Scan for the cell matching the given text and deliver its (x, y) coordinate at center. 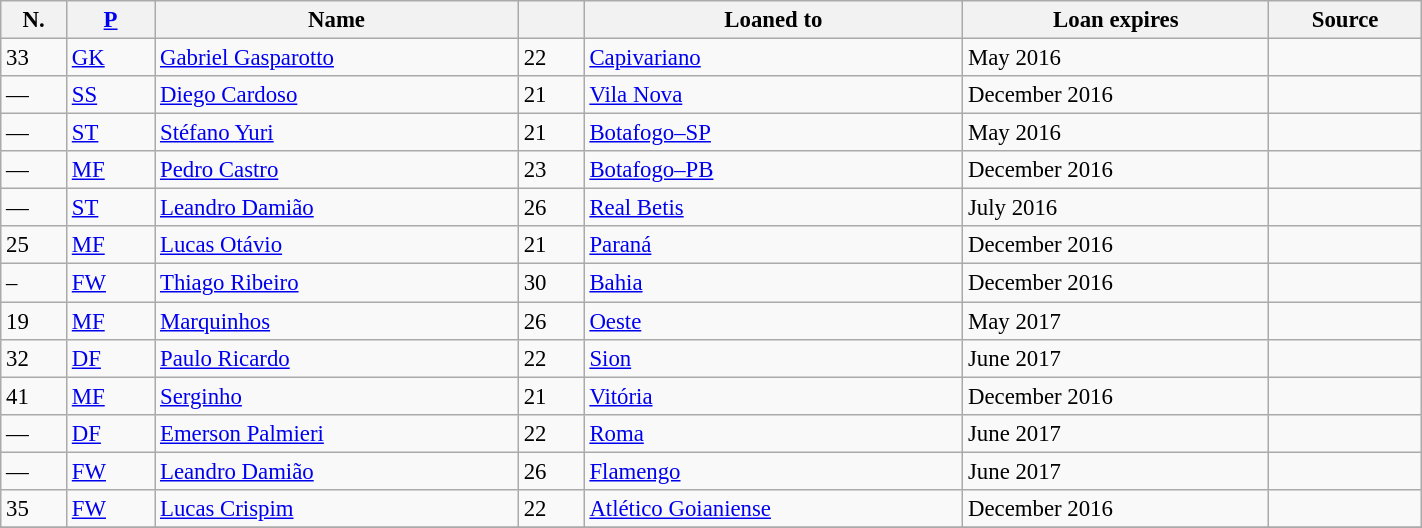
Sion (774, 358)
35 (34, 509)
Loaned to (774, 20)
30 (551, 283)
Paulo Ricardo (337, 358)
SS (110, 95)
Marquinhos (337, 321)
Emerson Palmieri (337, 433)
Source (1345, 20)
Real Betis (774, 208)
P (110, 20)
Botafogo–SP (774, 133)
Atlético Goianiense (774, 509)
41 (34, 396)
Vila Nova (774, 95)
Serginho (337, 396)
Oeste (774, 321)
Paraná (774, 245)
N. (34, 20)
33 (34, 58)
Name (337, 20)
July 2016 (1116, 208)
May 2017 (1116, 321)
Lucas Otávio (337, 245)
Vitória (774, 396)
19 (34, 321)
25 (34, 245)
Pedro Castro (337, 170)
Bahia (774, 283)
GK (110, 58)
Gabriel Gasparotto (337, 58)
Flamengo (774, 471)
Thiago Ribeiro (337, 283)
Loan expires (1116, 20)
– (34, 283)
23 (551, 170)
32 (34, 358)
Diego Cardoso (337, 95)
Capivariano (774, 58)
Roma (774, 433)
Stéfano Yuri (337, 133)
Lucas Crispim (337, 509)
Botafogo–PB (774, 170)
